Detect which cell encompasses the target text, then output its (X, Y) center coordinate. 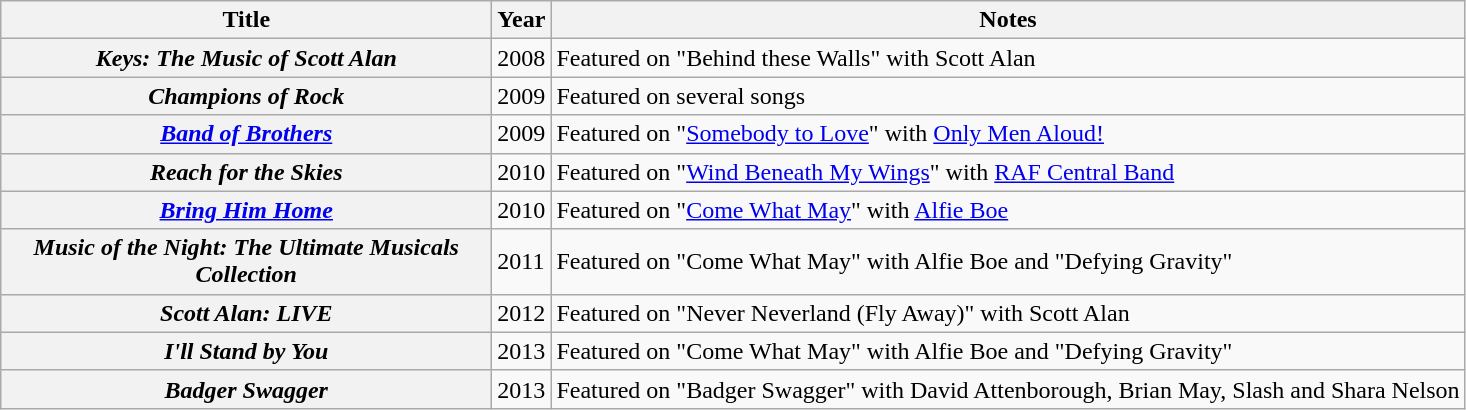
2012 (522, 313)
Featured on "Come What May" with Alfie Boe (1008, 210)
Reach for the Skies (246, 172)
Champions of Rock (246, 96)
I'll Stand by You (246, 351)
Featured on several songs (1008, 96)
Title (246, 20)
Music of the Night: The Ultimate Musicals Collection (246, 262)
Year (522, 20)
Keys: The Music of Scott Alan (246, 58)
Scott Alan: LIVE (246, 313)
Badger Swagger (246, 389)
2008 (522, 58)
Featured on "Somebody to Love" with Only Men Aloud! (1008, 134)
Featured on "Never Neverland (Fly Away)" with Scott Alan (1008, 313)
Band of Brothers (246, 134)
Bring Him Home (246, 210)
Featured on "Behind these Walls" with Scott Alan (1008, 58)
Notes (1008, 20)
Featured on "Wind Beneath My Wings" with RAF Central Band (1008, 172)
2011 (522, 262)
Featured on "Badger Swagger" with David Attenborough, Brian May, Slash and Shara Nelson (1008, 389)
